Capture the cell that displays the provided text and extract its [X, Y] central coordinate. 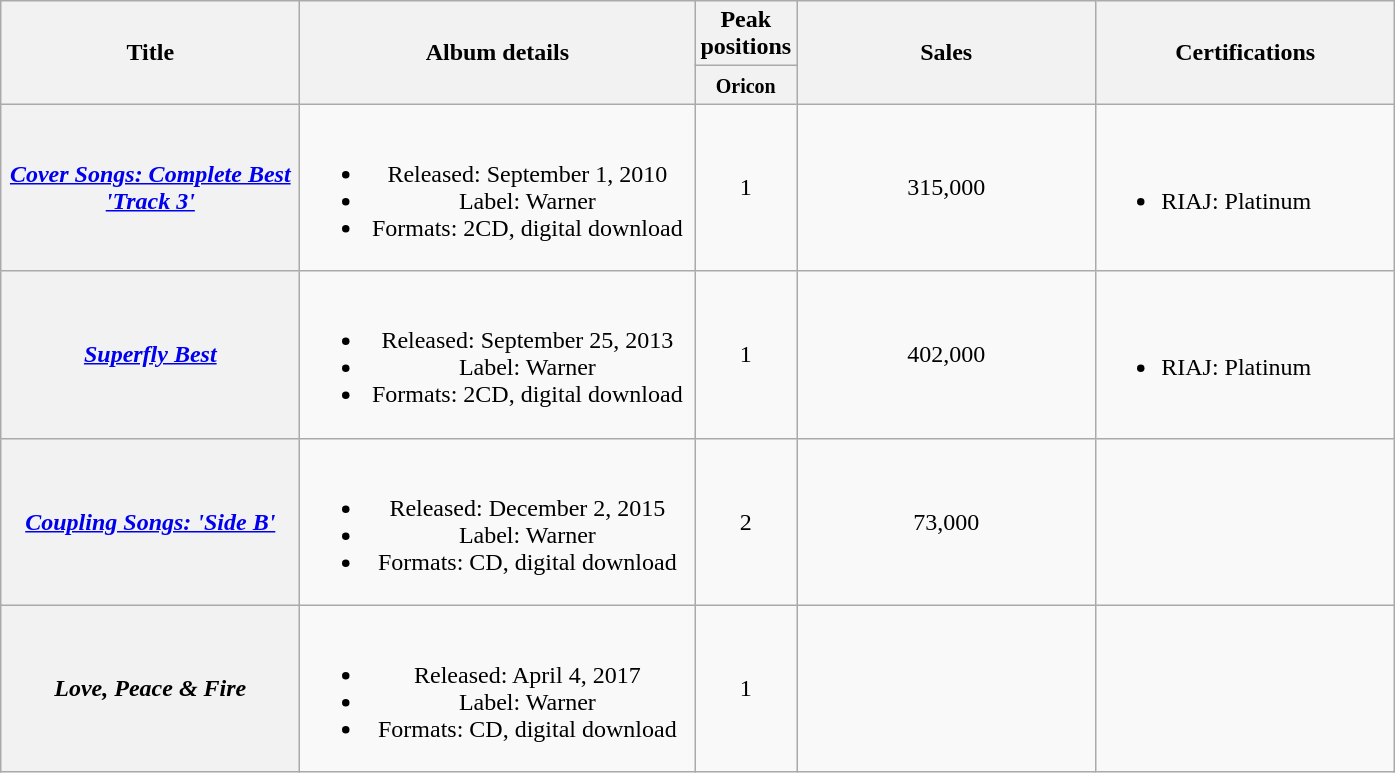
315,000 [946, 188]
402,000 [946, 354]
2 [746, 522]
Peak positions [746, 34]
Oricon [746, 85]
Coupling Songs: 'Side B' [150, 522]
Released: April 4, 2017Label: WarnerFormats: CD, digital download [498, 688]
Sales [946, 52]
73,000 [946, 522]
Title [150, 52]
Certifications [1246, 52]
Album details [498, 52]
Superfly Best [150, 354]
Released: September 25, 2013Label: WarnerFormats: 2CD, digital download [498, 354]
Released: December 2, 2015Label: WarnerFormats: CD, digital download [498, 522]
Cover Songs: Complete Best 'Track 3' [150, 188]
Released: September 1, 2010Label: WarnerFormats: 2CD, digital download [498, 188]
Love, Peace & Fire [150, 688]
